Output the [x, y] coordinate of the center of the cell containing the given text.  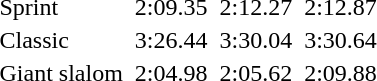
3:30.04 [256, 40]
3:26.44 [171, 40]
